Capture the cell that displays the provided text and extract its [x, y] central coordinate. 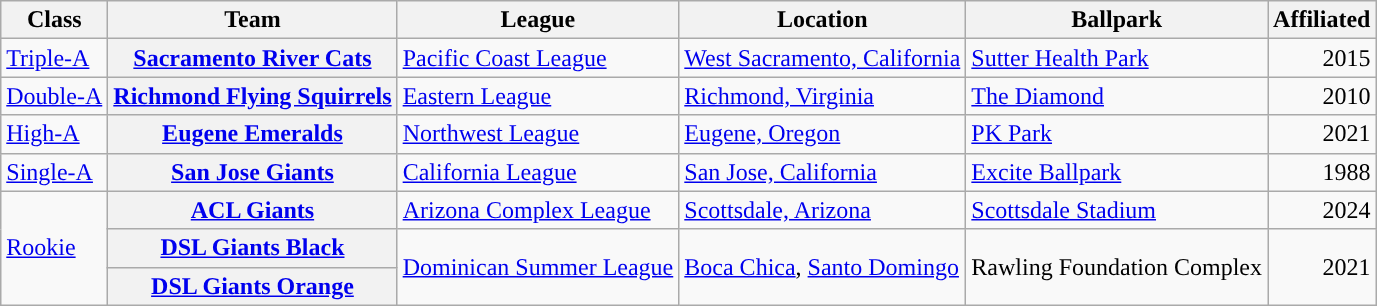
2015 [1322, 58]
Sutter Health Park [1117, 58]
Sacramento River Cats [252, 58]
2010 [1322, 96]
Triple-A [54, 58]
1988 [1322, 172]
Scottsdale, Arizona [822, 210]
Eugene, Oregon [822, 134]
High-A [54, 134]
West Sacramento, California [822, 58]
California League [538, 172]
San Jose Giants [252, 172]
DSL Giants Orange [252, 286]
Eugene Emeralds [252, 134]
Excite Ballpark [1117, 172]
Double-A [54, 96]
Single-A [54, 172]
Arizona Complex League [538, 210]
Affiliated [1322, 20]
Team [252, 20]
Dominican Summer League [538, 267]
Rookie [54, 248]
League [538, 20]
DSL Giants Black [252, 248]
Richmond, Virginia [822, 96]
Richmond Flying Squirrels [252, 96]
Eastern League [538, 96]
Northwest League [538, 134]
Location [822, 20]
Ballpark [1117, 20]
San Jose, California [822, 172]
The Diamond [1117, 96]
Boca Chica, Santo Domingo [822, 267]
Pacific Coast League [538, 58]
PK Park [1117, 134]
Rawling Foundation Complex [1117, 267]
Class [54, 20]
Scottsdale Stadium [1117, 210]
ACL Giants [252, 210]
2024 [1322, 210]
